Locate the cell with the specified text and output its [X, Y] center coordinate. 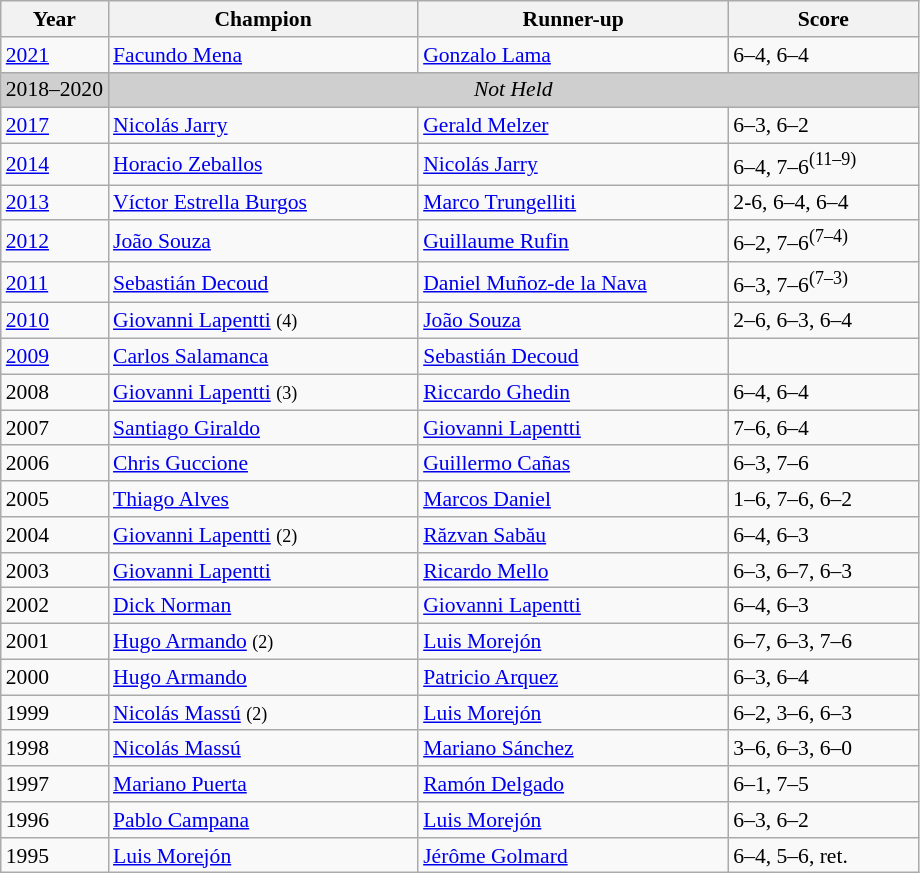
Daniel Muñoz-de la Nava [573, 282]
2012 [54, 242]
2021 [54, 55]
Nicolás Massú [263, 749]
1–6, 7–6, 6–2 [823, 499]
2011 [54, 282]
6–7, 6–3, 7–6 [823, 642]
Year [54, 19]
2013 [54, 203]
Santiago Giraldo [263, 428]
Not Held [513, 90]
2005 [54, 499]
Score [823, 19]
1999 [54, 713]
Ricardo Mello [573, 571]
Guillermo Cañas [573, 464]
Răzvan Sabău [573, 535]
7–6, 6–4 [823, 428]
6–2, 3–6, 6–3 [823, 713]
6–3, 6–7, 6–3 [823, 571]
1997 [54, 784]
Facundo Mena [263, 55]
6–4, 7–6(11–9) [823, 164]
Hugo Armando (2) [263, 642]
Ramón Delgado [573, 784]
Víctor Estrella Burgos [263, 203]
2006 [54, 464]
Hugo Armando [263, 677]
Giovanni Lapentti (3) [263, 392]
Mariano Sánchez [573, 749]
Runner-up [573, 19]
6–3, 7–6(7–3) [823, 282]
Horacio Zeballos [263, 164]
Carlos Salamanca [263, 357]
2004 [54, 535]
Chris Guccione [263, 464]
6–3, 6–4 [823, 677]
3–6, 6–3, 6–0 [823, 749]
Mariano Puerta [263, 784]
2–6, 6–3, 6–4 [823, 321]
2014 [54, 164]
Nicolás Massú (2) [263, 713]
2002 [54, 606]
2010 [54, 321]
Giovanni Lapentti (4) [263, 321]
6–3, 7–6 [823, 464]
2000 [54, 677]
Marcos Daniel [573, 499]
Thiago Alves [263, 499]
2017 [54, 126]
Gonzalo Lama [573, 55]
1998 [54, 749]
2007 [54, 428]
Pablo Campana [263, 820]
Guillaume Rufin [573, 242]
2008 [54, 392]
1996 [54, 820]
Gerald Melzer [573, 126]
Riccardo Ghedin [573, 392]
Dick Norman [263, 606]
2018–2020 [54, 90]
Champion [263, 19]
2001 [54, 642]
Giovanni Lapentti (2) [263, 535]
2009 [54, 357]
2003 [54, 571]
Marco Trungelliti [573, 203]
6–1, 7–5 [823, 784]
2-6, 6–4, 6–4 [823, 203]
Patricio Arquez [573, 677]
6–2, 7–6(7–4) [823, 242]
